Scan for the cell matching the given text and deliver its (X, Y) coordinate at center. 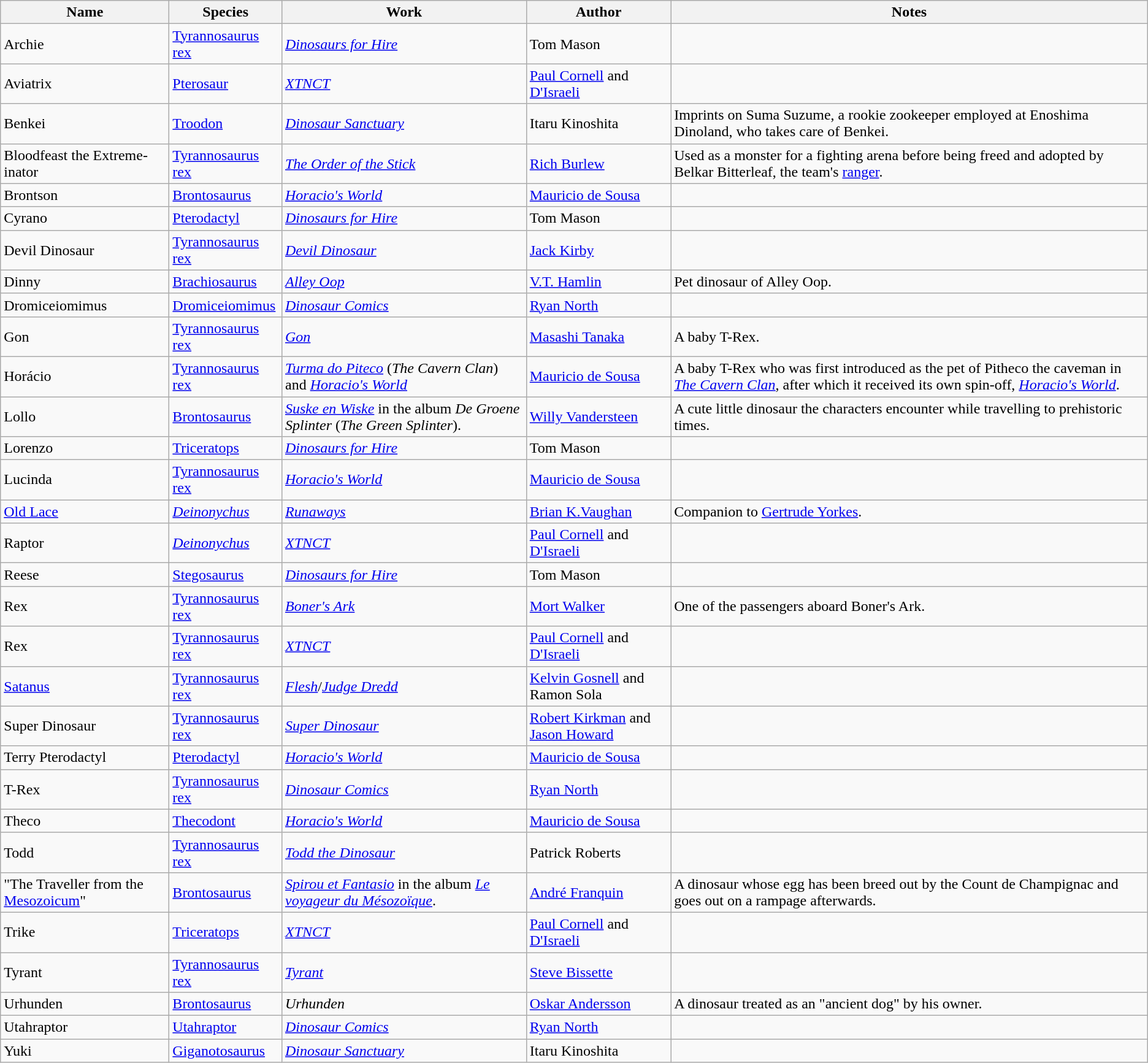
Brontson (85, 195)
Notes (909, 12)
Brian K.Vaughan (599, 512)
Old Lace (85, 512)
A dinosaur treated as an "ancient dog" by his owner. (909, 1004)
Lollo (85, 416)
Troodon (226, 124)
Bloodfeast the Extreme-inator (85, 163)
V.T. Hamlin (599, 282)
Thecodont (226, 821)
Giganotosaurus (226, 1051)
Patrick Roberts (599, 853)
One of the passengers aboard Boner's Ark. (909, 606)
Jack Kirby (599, 250)
Brachiosaurus (226, 282)
Willy Vandersteen (599, 416)
Trike (85, 932)
Mort Walker (599, 606)
Stegosaurus (226, 575)
Todd (85, 853)
Masashi Tanaka (599, 336)
Satanus (85, 686)
André Franquin (599, 892)
Oskar Andersson (599, 1004)
Horácio (85, 377)
Lucinda (85, 480)
Author (599, 12)
Steve Bissette (599, 972)
Suske en Wiske in the album De Groene Splinter (The Green Splinter). (404, 416)
Pterosaur (226, 83)
Raptor (85, 543)
Spirou et Fantasio in the album Le voyageur du Mésozoïque. (404, 892)
Theco (85, 821)
Work (404, 12)
Archie (85, 44)
T-Rex (85, 789)
Species (226, 12)
Yuki (85, 1051)
A cute little dinosaur the characters encounter while travelling to prehistoric times. (909, 416)
Runaways (404, 512)
Reese (85, 575)
Rich Burlew (599, 163)
Benkei (85, 124)
Flesh/Judge Dredd (404, 686)
"The Traveller from the Mesozoicum" (85, 892)
Kelvin Gosnell and Ramon Sola (599, 686)
Pet dinosaur of Alley Oop. (909, 282)
Name (85, 12)
Companion to Gertrude Yorkes. (909, 512)
Dinny (85, 282)
Boner's Ark (404, 606)
Todd the Dinosaur (404, 853)
Used as a monster for a fighting arena before being freed and adopted by Belkar Bitterleaf, the team's ranger. (909, 163)
Cyrano (85, 218)
Alley Oop (404, 282)
Imprints on Suma Suzume, a rookie zookeeper employed at Enoshima Dinoland, who takes care of Benkei. (909, 124)
Aviatrix (85, 83)
Terry Pterodactyl (85, 758)
A dinosaur whose egg has been breed out by the Count de Champignac and goes out on a rampage afterwards. (909, 892)
The Order of the Stick (404, 163)
A baby T-Rex. (909, 336)
Turma do Piteco (The Cavern Clan) and Horacio's World (404, 377)
Lorenzo (85, 448)
Robert Kirkman and Jason Howard (599, 726)
